Find where the given text appears and provide that cell's center as [X, Y] coordinate. 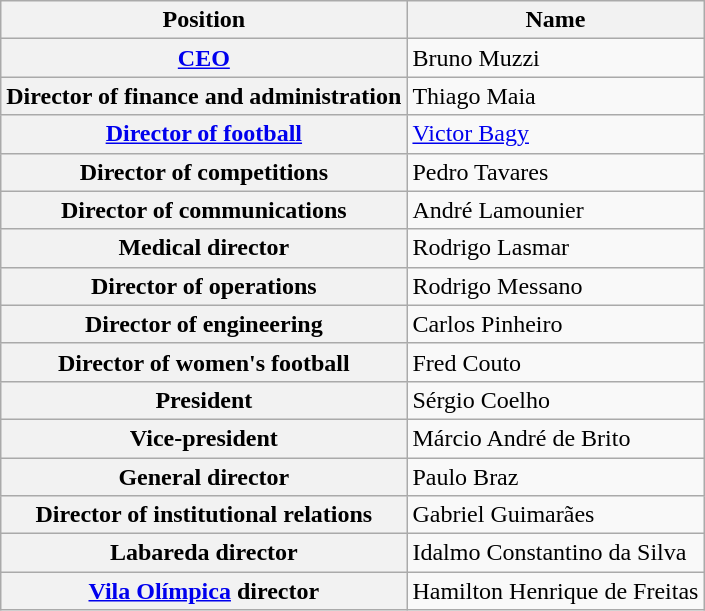
Labareda director [204, 553]
Director of communications [204, 210]
Victor Bagy [556, 134]
President [204, 400]
Idalmo Constantino da Silva [556, 553]
Thiago Maia [556, 96]
Fred Couto [556, 362]
Director of women's football [204, 362]
Rodrigo Messano [556, 286]
Bruno Muzzi [556, 58]
Pedro Tavares [556, 172]
Medical director [204, 248]
Sérgio Coelho [556, 400]
Vila Olímpica director [204, 591]
General director [204, 477]
Position [204, 20]
Name [556, 20]
Márcio André de Brito [556, 438]
Director of football [204, 134]
Director of operations [204, 286]
Carlos Pinheiro [556, 324]
Director of finance and administration [204, 96]
Director of institutional relations [204, 515]
CEO [204, 58]
Director of competitions [204, 172]
Director of engineering [204, 324]
Paulo Braz [556, 477]
Hamilton Henrique de Freitas [556, 591]
André Lamounier [556, 210]
Gabriel Guimarães [556, 515]
Rodrigo Lasmar [556, 248]
Vice-president [204, 438]
